Find where the given text appears and provide that cell's center as [X, Y] coordinate. 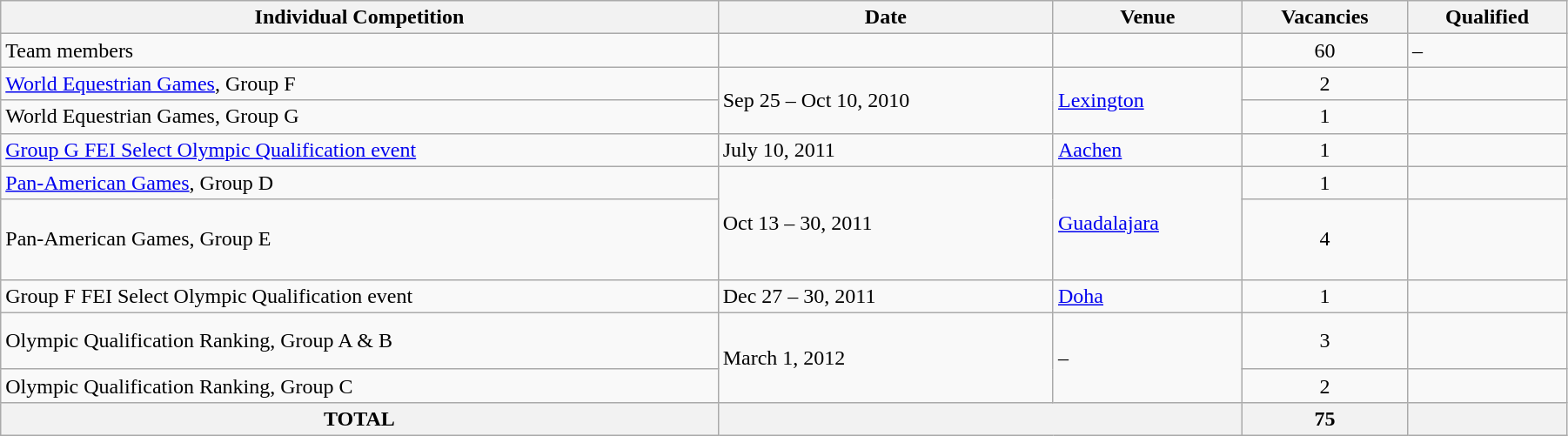
4 [1324, 239]
Vacancies [1324, 17]
Sep 25 – Oct 10, 2010 [886, 100]
Individual Competition [359, 17]
World Equestrian Games, Group G [359, 117]
World Equestrian Games, Group F [359, 84]
75 [1324, 419]
Guadalajara [1147, 223]
Lexington [1147, 100]
Pan-American Games, Group D [359, 183]
Qualified [1488, 17]
March 1, 2012 [886, 357]
Olympic Qualification Ranking, Group A & B [359, 341]
Group F FEI Select Olympic Qualification event [359, 296]
60 [1324, 50]
TOTAL [359, 419]
Doha [1147, 296]
Date [886, 17]
Oct 13 – 30, 2011 [886, 223]
Dec 27 – 30, 2011 [886, 296]
Aachen [1147, 150]
Venue [1147, 17]
Team members [359, 50]
Group G FEI Select Olympic Qualification event [359, 150]
Pan-American Games, Group E [359, 239]
July 10, 2011 [886, 150]
3 [1324, 341]
Olympic Qualification Ranking, Group C [359, 386]
